Return the (X, Y) coordinate for the center point of the cell that contains the specified text.  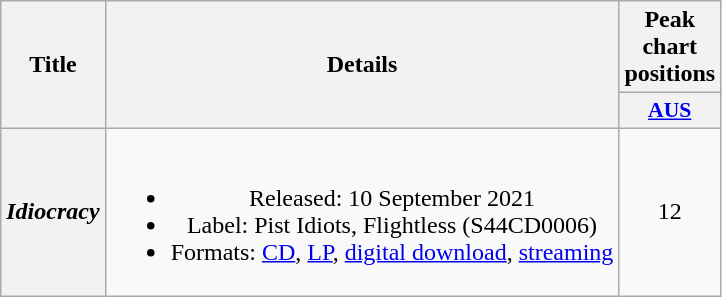
AUS (670, 111)
Released: 10 September 2021Label: Pist Idiots, Flightless (S44CD0006)Formats: CD, LP, digital download, streaming (362, 212)
Peak chart positions (670, 47)
Details (362, 65)
Title (53, 65)
12 (670, 212)
Idiocracy (53, 212)
